Extract the [X, Y] coordinate from the center of the cell holding the provided text.  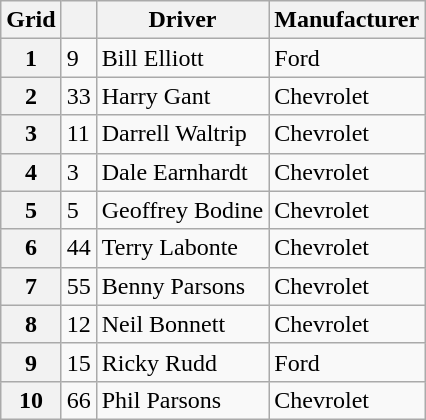
Ricky Rudd [182, 362]
4 [31, 172]
1 [31, 58]
10 [31, 400]
Benny Parsons [182, 286]
Driver [182, 20]
2 [31, 96]
55 [78, 286]
Neil Bonnett [182, 324]
Geoffrey Bodine [182, 210]
66 [78, 400]
Harry Gant [182, 96]
33 [78, 96]
Manufacturer [347, 20]
8 [31, 324]
Terry Labonte [182, 248]
12 [78, 324]
44 [78, 248]
Phil Parsons [182, 400]
15 [78, 362]
7 [31, 286]
Darrell Waltrip [182, 134]
11 [78, 134]
Bill Elliott [182, 58]
Dale Earnhardt [182, 172]
Grid [31, 20]
6 [31, 248]
